Determine the (x, y) coordinate at the center of the cell enclosing the given text.  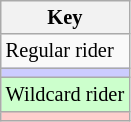
Key (65, 17)
Regular rider (65, 51)
Wildcard rider (65, 94)
